Detect which cell encompasses the target text, then output its (x, y) center coordinate. 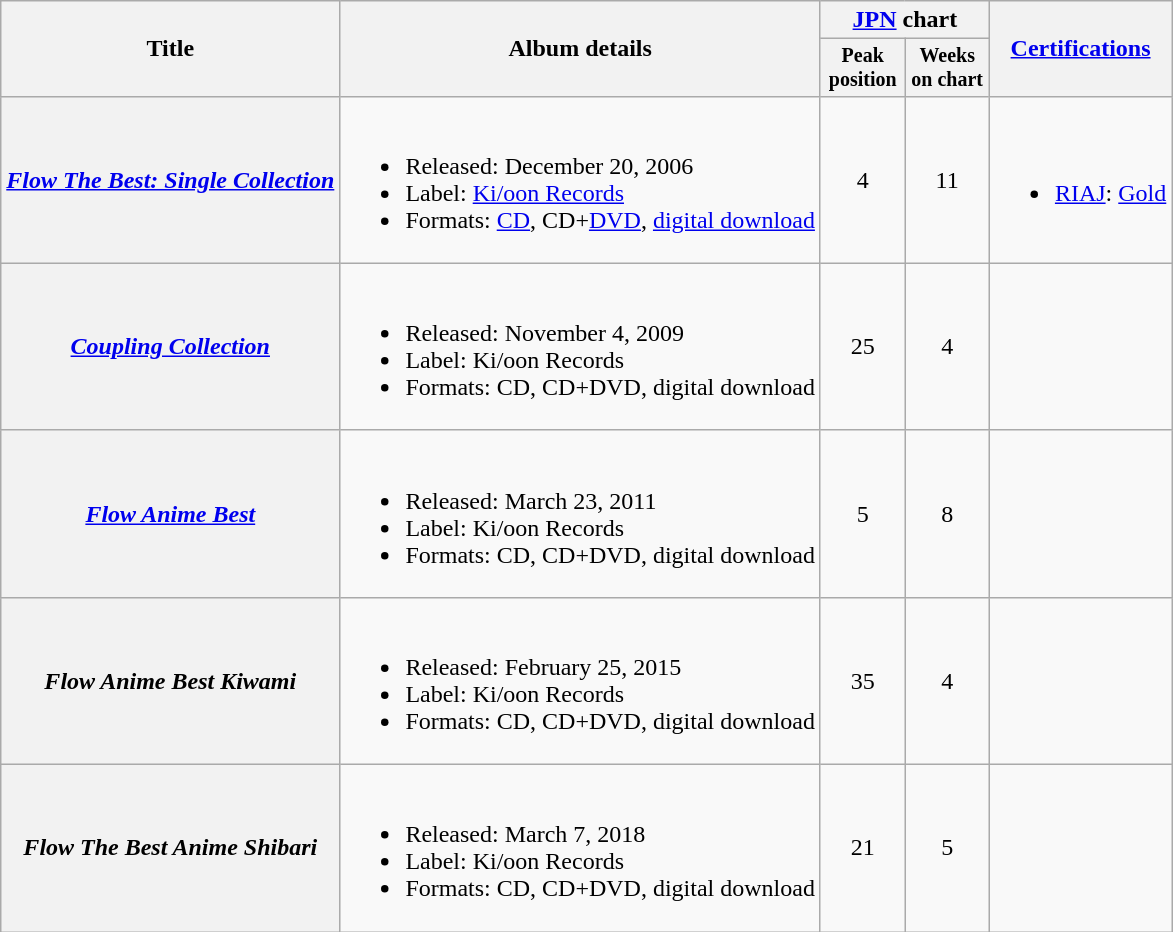
Flow The Best: Single Collection (170, 180)
Released: February 25, 2015Label: Ki/oon RecordsFormats: CD, CD+DVD, digital download (580, 680)
25 (862, 346)
Flow Anime Best (170, 514)
JPN chart (904, 20)
Flow The Best Anime Shibari (170, 848)
Coupling Collection (170, 346)
Released: March 23, 2011Label: Ki/oon RecordsFormats: CD, CD+DVD, digital download (580, 514)
RIAJ: Gold (1080, 180)
21 (862, 848)
Released: March 7, 2018Label: Ki/oon RecordsFormats: CD, CD+DVD, digital download (580, 848)
35 (862, 680)
Peak position (862, 68)
8 (947, 514)
Album details (580, 49)
Weeks on chart (947, 68)
Flow Anime Best Kiwami (170, 680)
11 (947, 180)
Title (170, 49)
Released: November 4, 2009Label: Ki/oon RecordsFormats: CD, CD+DVD, digital download (580, 346)
Certifications (1080, 49)
Released: December 20, 2006Label: Ki/oon RecordsFormats: CD, CD+DVD, digital download (580, 180)
